Identify which cell holds the provided text, then report its (x, y) central coordinate. 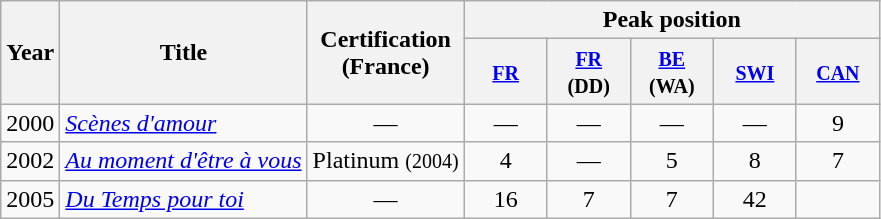
Scènes d'amour (184, 123)
Au moment d'être à vous (184, 161)
5 (672, 161)
FR (506, 72)
Platinum (2004) (386, 161)
Certification (France) (386, 52)
SWI (754, 72)
2005 (30, 199)
CAN (838, 72)
42 (754, 199)
FR (DD) (588, 72)
Title (184, 52)
Peak position (672, 20)
BE (WA) (672, 72)
4 (506, 161)
Du Temps pour toi (184, 199)
2000 (30, 123)
9 (838, 123)
16 (506, 199)
8 (754, 161)
2002 (30, 161)
Year (30, 52)
